Extract the (x, y) coordinate from the center of the cell holding the provided text.  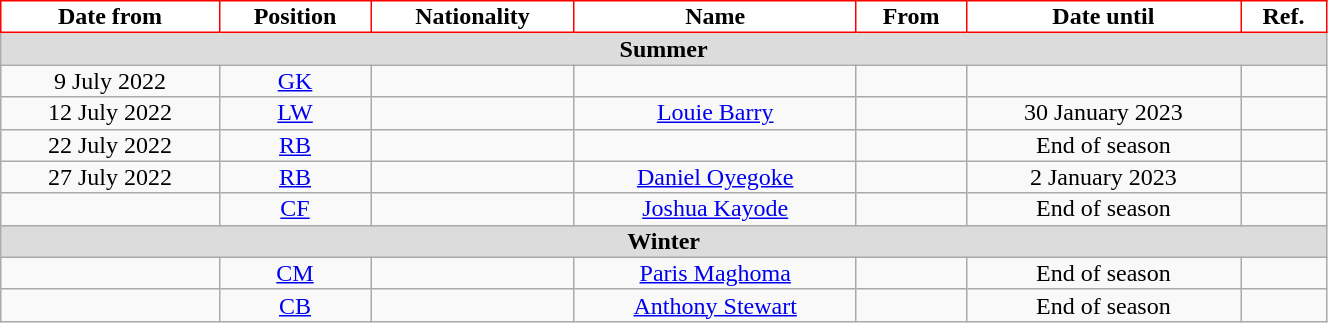
Date until (1103, 17)
LW (295, 113)
27 July 2022 (110, 177)
Joshua Kayode (715, 209)
GK (295, 81)
Paris Maghoma (715, 273)
Name (715, 17)
From (911, 17)
Ref. (1284, 17)
22 July 2022 (110, 145)
Winter (664, 241)
Position (295, 17)
CB (295, 305)
9 July 2022 (110, 81)
30 January 2023 (1103, 113)
Nationality (472, 17)
Summer (664, 49)
CF (295, 209)
12 July 2022 (110, 113)
Anthony Stewart (715, 305)
CM (295, 273)
2 January 2023 (1103, 177)
Louie Barry (715, 113)
Daniel Oyegoke (715, 177)
Date from (110, 17)
